Search for the cell housing the specified text and yield its [x, y] center coordinate. 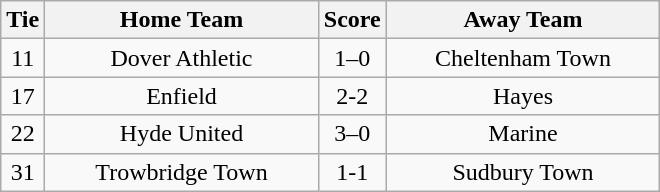
1-1 [352, 172]
1–0 [352, 58]
11 [23, 58]
22 [23, 134]
2-2 [352, 96]
Home Team [182, 20]
Marine [523, 134]
Trowbridge Town [182, 172]
Tie [23, 20]
17 [23, 96]
Enfield [182, 96]
Sudbury Town [523, 172]
31 [23, 172]
3–0 [352, 134]
Score [352, 20]
Cheltenham Town [523, 58]
Away Team [523, 20]
Hayes [523, 96]
Hyde United [182, 134]
Dover Athletic [182, 58]
